Find where the given text appears and provide that cell's center as (X, Y) coordinate. 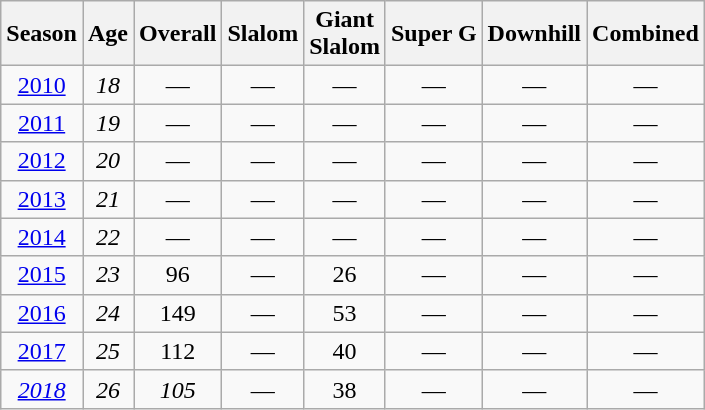
18 (108, 85)
Overall (178, 34)
Super G (434, 34)
112 (178, 351)
2011 (42, 123)
53 (345, 313)
Downhill (534, 34)
Combined (646, 34)
2010 (42, 85)
19 (108, 123)
105 (178, 389)
2015 (42, 275)
2013 (42, 199)
2016 (42, 313)
25 (108, 351)
Age (108, 34)
96 (178, 275)
Season (42, 34)
21 (108, 199)
2012 (42, 161)
Slalom (263, 34)
22 (108, 237)
GiantSlalom (345, 34)
2014 (42, 237)
20 (108, 161)
24 (108, 313)
149 (178, 313)
40 (345, 351)
2018 (42, 389)
38 (345, 389)
23 (108, 275)
2017 (42, 351)
